Output the (x, y) coordinate of the center of the cell containing the given text.  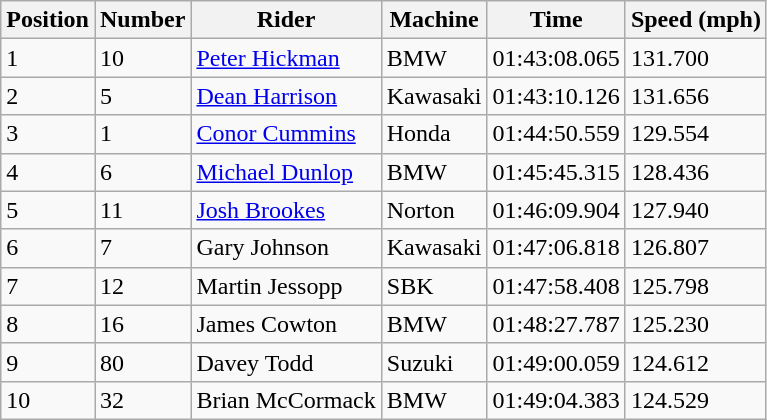
01:49:04.383 (556, 400)
01:47:58.408 (556, 286)
Gary Johnson (286, 248)
01:47:06.818 (556, 248)
Rider (286, 20)
32 (142, 400)
James Cowton (286, 324)
Martin Jessopp (286, 286)
Machine (434, 20)
124.529 (696, 400)
Time (556, 20)
2 (48, 96)
Davey Todd (286, 362)
Number (142, 20)
80 (142, 362)
Honda (434, 134)
124.612 (696, 362)
01:49:00.059 (556, 362)
8 (48, 324)
Speed (mph) (696, 20)
127.940 (696, 210)
126.807 (696, 248)
01:48:27.787 (556, 324)
Peter Hickman (286, 58)
131.656 (696, 96)
125.798 (696, 286)
3 (48, 134)
01:45:45.315 (556, 172)
125.230 (696, 324)
129.554 (696, 134)
Josh Brookes (286, 210)
4 (48, 172)
Position (48, 20)
Michael Dunlop (286, 172)
01:43:08.065 (556, 58)
01:44:50.559 (556, 134)
11 (142, 210)
16 (142, 324)
Norton (434, 210)
SBK (434, 286)
Suzuki (434, 362)
128.436 (696, 172)
Brian McCormack (286, 400)
12 (142, 286)
01:46:09.904 (556, 210)
Conor Cummins (286, 134)
Dean Harrison (286, 96)
01:43:10.126 (556, 96)
9 (48, 362)
131.700 (696, 58)
